For the text-containing cell, return its midpoint in (X, Y) coordinate format. 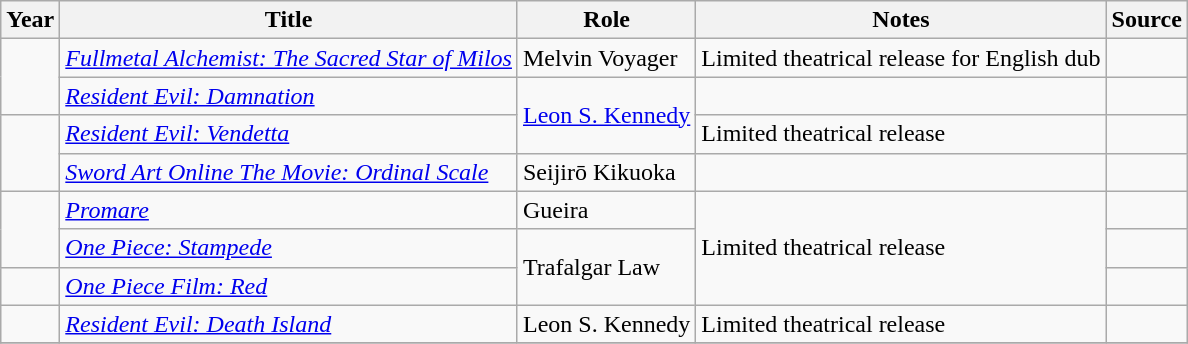
One Piece Film: Red (289, 286)
Resident Evil: Death Island (289, 324)
Melvin Voyager (606, 58)
Sword Art Online The Movie: Ordinal Scale (289, 172)
Year (30, 20)
Gueira (606, 210)
Fullmetal Alchemist: The Sacred Star of Milos (289, 58)
Trafalgar Law (606, 267)
One Piece: Stampede (289, 248)
Role (606, 20)
Seijirō Kikuoka (606, 172)
Resident Evil: Damnation (289, 96)
Title (289, 20)
Limited theatrical release for English dub (901, 58)
Notes (901, 20)
Resident Evil: Vendetta (289, 134)
Promare (289, 210)
Source (1146, 20)
